Search for the cell housing the specified text and yield its (x, y) center coordinate. 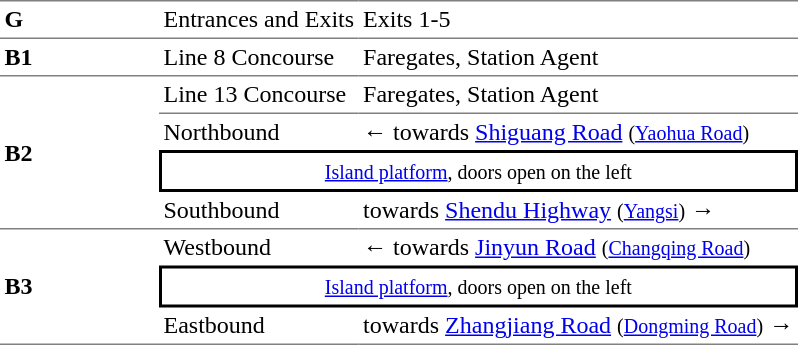
← towards Shiguang Road (Yaohua Road) (578, 132)
← towards Jinyun Road (Changqing Road) (578, 248)
towards Shendu Highway (Yangsi) → (578, 211)
Southbound (259, 211)
B1 (80, 58)
Exits 1-5 (578, 20)
Line 8 Concourse (259, 58)
B2 (80, 152)
Westbound (259, 248)
G (80, 20)
Line 13 Concourse (259, 95)
Entrances and Exits (259, 20)
Northbound (259, 132)
